Find where the given text appears and provide that cell's center as (x, y) coordinate. 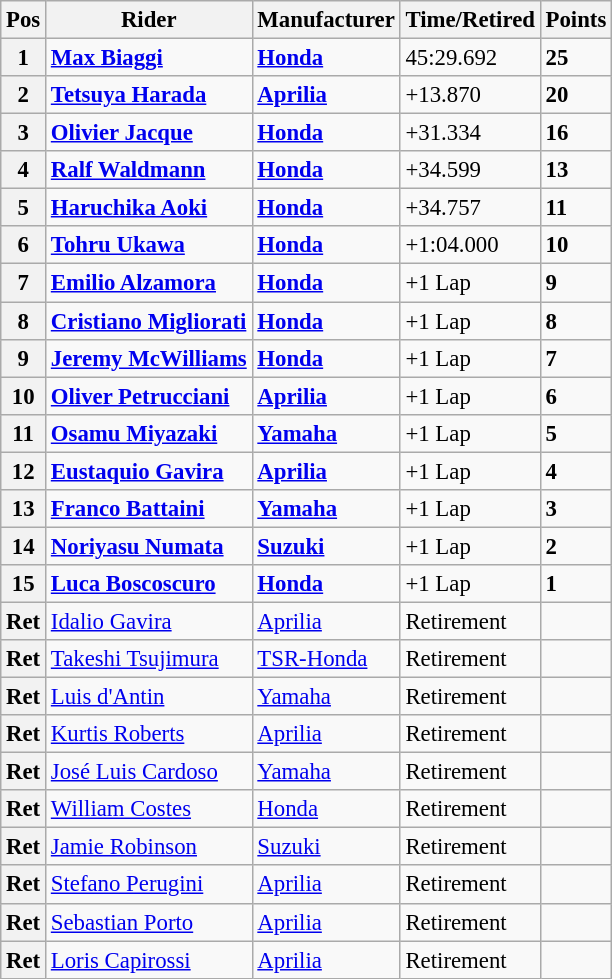
Osamu Miyazaki (150, 433)
Jamie Robinson (150, 847)
Jeremy McWilliams (150, 358)
12 (24, 471)
20 (576, 95)
Noriyasu Numata (150, 546)
25 (576, 58)
José Luis Cardoso (150, 772)
Kurtis Roberts (150, 734)
Pos (24, 20)
Tetsuya Harada (150, 95)
Loris Capirossi (150, 960)
Franco Battaini (150, 509)
TSR-Honda (326, 659)
+34.757 (470, 208)
Takeshi Tsujimura (150, 659)
Tohru Ukawa (150, 245)
Sebastian Porto (150, 922)
Manufacturer (326, 20)
Idalio Gavira (150, 621)
Emilio Alzamora (150, 283)
+34.599 (470, 170)
Rider (150, 20)
+13.870 (470, 95)
45:29.692 (470, 58)
+31.334 (470, 133)
Haruchika Aoki (150, 208)
Ralf Waldmann (150, 170)
Points (576, 20)
16 (576, 133)
Cristiano Migliorati (150, 321)
William Costes (150, 809)
Max Biaggi (150, 58)
Eustaquio Gavira (150, 471)
Olivier Jacque (150, 133)
15 (24, 584)
14 (24, 546)
Stefano Perugini (150, 885)
Luis d'Antin (150, 697)
Oliver Petrucciani (150, 396)
Luca Boscoscuro (150, 584)
+1:04.000 (470, 245)
Time/Retired (470, 20)
